Locate the cell with the specified text and output its (x, y) center coordinate. 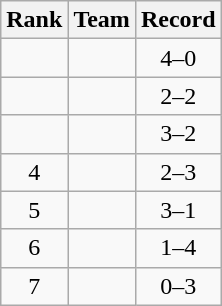
4–0 (178, 58)
Record (178, 20)
7 (34, 286)
2–2 (178, 96)
1–4 (178, 248)
2–3 (178, 172)
5 (34, 210)
0–3 (178, 286)
3–1 (178, 210)
6 (34, 248)
3–2 (178, 134)
Rank (34, 20)
Team (102, 20)
4 (34, 172)
